Scan for the cell matching the given text and deliver its (x, y) coordinate at center. 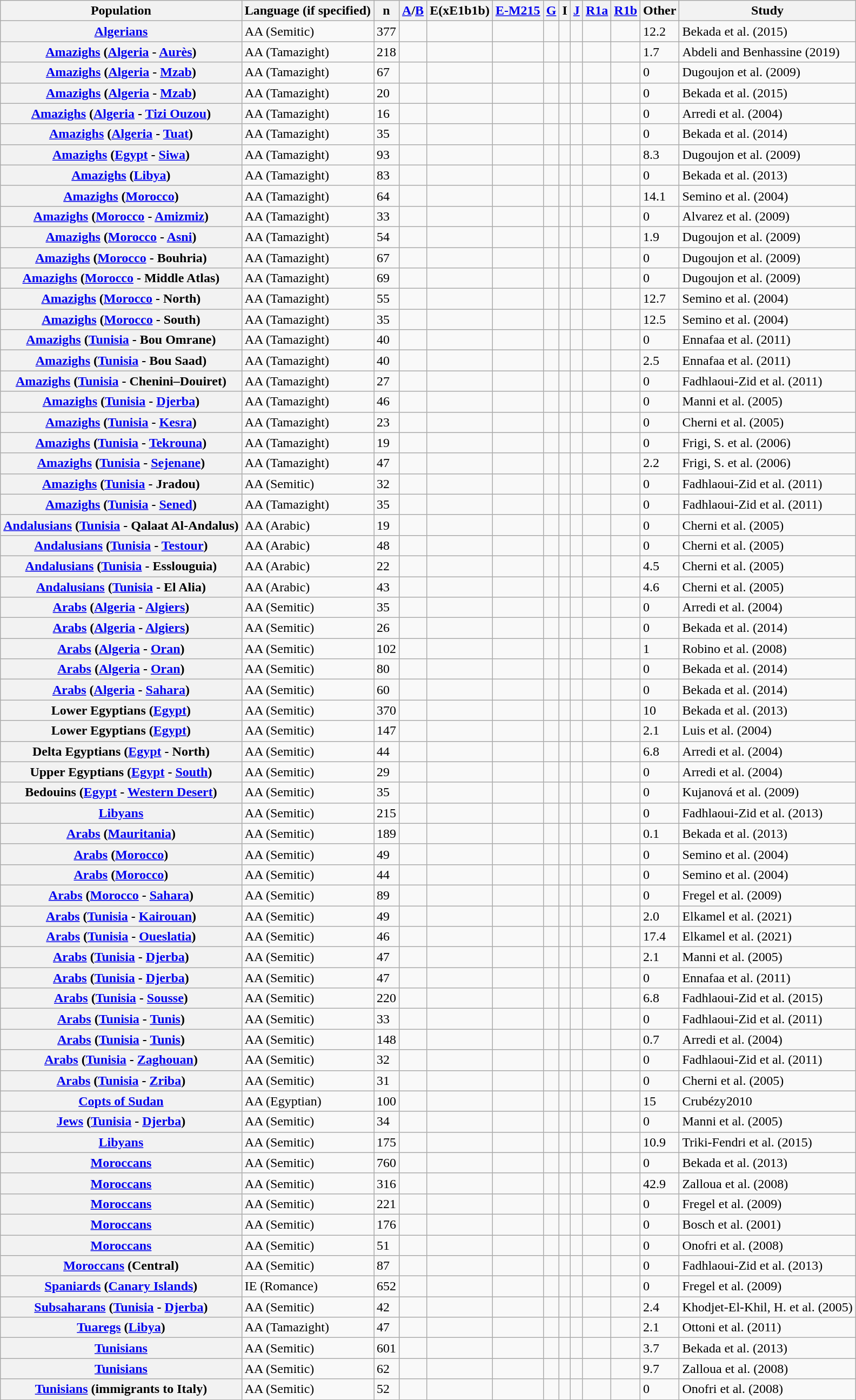
Amazighs (Tunisia - Bou Omrane) (121, 340)
62 (387, 1369)
3.7 (660, 1348)
Kujanová et al. (2009) (767, 792)
Andalusians (Tunisia - El Alia) (121, 586)
100 (387, 1101)
20 (387, 93)
31 (387, 1081)
Subsaharans (Tunisia - Djerba) (121, 1307)
43 (387, 586)
Triki-Fendri et al. (2015) (767, 1142)
Spaniards (Canary Islands) (121, 1286)
2.2 (660, 463)
Copts of Sudan (121, 1101)
Fadhlaoui-Zid et al. (2015) (767, 998)
Language (if specified) (307, 11)
1 (660, 649)
42 (387, 1307)
4.6 (660, 586)
Andalusians (Tunisia - Testour) (121, 545)
Amazighs (Tunisia - Tekrouna) (121, 443)
Amazighs (Morocco - Amizmiz) (121, 216)
Population (121, 11)
1.7 (660, 52)
34 (387, 1122)
87 (387, 1266)
12.5 (660, 319)
80 (387, 669)
12.7 (660, 299)
Bedouins (Egypt - Western Desert) (121, 792)
Luis et al. (2004) (767, 731)
Jews (Tunisia - Djerba) (121, 1122)
Arabs (Tunisia - Zaghouan) (121, 1060)
Amazighs (Morocco - Asni) (121, 237)
Amazighs (Libya) (121, 175)
27 (387, 381)
218 (387, 52)
4.5 (660, 566)
Arabs (Tunisia - Zriba) (121, 1081)
55 (387, 299)
Andalusians (Tunisia - Esslouguia) (121, 566)
89 (387, 895)
R1b (626, 11)
Amazighs (Tunisia - Kesra) (121, 422)
Amazighs (Tunisia - Jradou) (121, 484)
221 (387, 1204)
Arabs (Tunisia - Kairouan) (121, 916)
29 (387, 772)
Tuaregs (Libya) (121, 1328)
601 (387, 1348)
E-M215 (518, 11)
Amazighs (Algeria - Tuat) (121, 134)
175 (387, 1142)
8.3 (660, 155)
AA (Egyptian) (307, 1101)
Delta Egyptians (Egypt - North) (121, 751)
Study (767, 11)
22 (387, 566)
15 (660, 1101)
760 (387, 1163)
0.1 (660, 834)
Arabs (Tunisia - Oueslatia) (121, 937)
51 (387, 1245)
Amazighs (Tunisia - Chenini–Douiret) (121, 381)
26 (387, 628)
215 (387, 813)
102 (387, 649)
R1a (597, 11)
Ottoni et al. (2011) (767, 1328)
2.0 (660, 916)
Khodjet-El-Khil, H. et al. (2005) (767, 1307)
316 (387, 1183)
A/B (413, 11)
I (565, 11)
Algerians (121, 31)
42.9 (660, 1183)
10 (660, 710)
Bosch et al. (2001) (767, 1224)
Amazighs (Morocco - Bouhria) (121, 258)
Crubézy2010 (767, 1101)
Amazighs (Algeria - Aurès) (121, 52)
220 (387, 998)
IE (Romance) (307, 1286)
9.7 (660, 1369)
69 (387, 278)
60 (387, 690)
1.9 (660, 237)
14.1 (660, 196)
370 (387, 710)
E(xE1b1b) (460, 11)
Amazighs (Egypt - Siwa) (121, 155)
Amazighs (Tunisia - Sejenane) (121, 463)
Arabs (Tunisia - Sousse) (121, 998)
0.7 (660, 1039)
52 (387, 1389)
Arabs (Mauritania) (121, 834)
148 (387, 1039)
Amazighs (Tunisia - Sened) (121, 504)
G (551, 11)
64 (387, 196)
Alvarez et al. (2009) (767, 216)
Amazighs (Morocco) (121, 196)
17.4 (660, 937)
Amazighs (Tunisia - Djerba) (121, 402)
Moroccans (Central) (121, 1266)
189 (387, 834)
Arabs (Morocco - Sahara) (121, 895)
Amazighs (Morocco - South) (121, 319)
n (387, 11)
377 (387, 31)
Robino et al. (2008) (767, 649)
Amazighs (Morocco - Middle Atlas) (121, 278)
23 (387, 422)
54 (387, 237)
Upper Egyptians (Egypt - South) (121, 772)
Andalusians (Tunisia - Qalaat Al-Andalus) (121, 525)
2.4 (660, 1307)
48 (387, 545)
Abdeli and Benhassine (2019) (767, 52)
12.2 (660, 31)
176 (387, 1224)
Tunisians (immigrants to Italy) (121, 1389)
Amazighs (Tunisia - Bou Saad) (121, 361)
2.5 (660, 361)
93 (387, 155)
J (576, 11)
652 (387, 1286)
Arabs (Algeria - Sahara) (121, 690)
16 (387, 114)
Amazighs (Morocco - North) (121, 299)
147 (387, 731)
10.9 (660, 1142)
Other (660, 11)
83 (387, 175)
Amazighs (Algeria - Tizi Ouzou) (121, 114)
